Search for the cell housing the specified text and yield its (x, y) center coordinate. 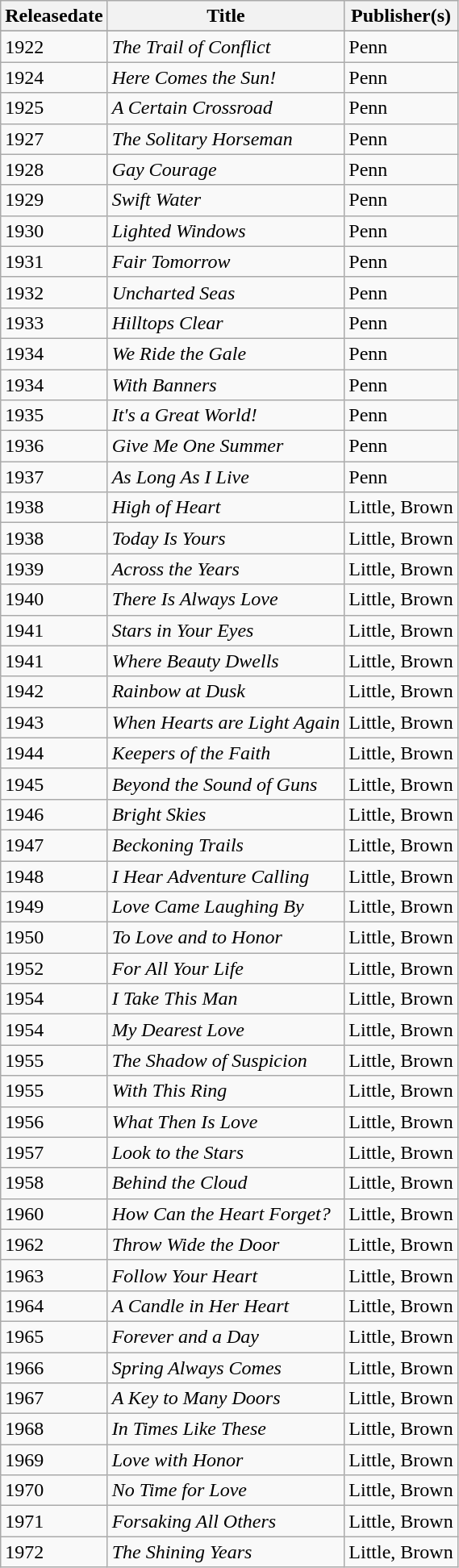
Behind the Cloud (226, 1183)
Swift Water (226, 200)
Bright Skies (226, 814)
Today Is Yours (226, 538)
1943 (54, 722)
Rainbow at Dusk (226, 692)
1956 (54, 1122)
Here Comes the Sun! (226, 77)
Publisher(s) (401, 16)
1929 (54, 200)
Uncharted Seas (226, 292)
A Candle in Her Heart (226, 1306)
Spring Always Comes (226, 1368)
1935 (54, 416)
1939 (54, 569)
1930 (54, 231)
What Then Is Love (226, 1122)
1924 (54, 77)
It's a Great World! (226, 416)
1946 (54, 814)
Gay Courage (226, 169)
1928 (54, 169)
1970 (54, 1491)
My Dearest Love (226, 1030)
A Key to Many Doors (226, 1399)
Look to the Stars (226, 1152)
Forsaking All Others (226, 1521)
1964 (54, 1306)
When Hearts are Light Again (226, 722)
The Shadow of Suspicion (226, 1060)
Hilltops Clear (226, 323)
1936 (54, 446)
Lighted Windows (226, 231)
Where Beauty Dwells (226, 661)
The Shining Years (226, 1552)
1945 (54, 784)
1960 (54, 1214)
Releasedate (54, 16)
1942 (54, 692)
No Time for Love (226, 1491)
1958 (54, 1183)
Stars in Your Eyes (226, 630)
1968 (54, 1429)
Beyond the Sound of Guns (226, 784)
In Times Like These (226, 1429)
1931 (54, 261)
1927 (54, 139)
1963 (54, 1275)
1952 (54, 968)
A Certain Crossroad (226, 108)
1972 (54, 1552)
I Hear Adventure Calling (226, 876)
Fair Tomorrow (226, 261)
To Love and to Honor (226, 938)
1937 (54, 477)
With Banners (226, 385)
There Is Always Love (226, 600)
1971 (54, 1521)
Across the Years (226, 569)
1965 (54, 1336)
With This Ring (226, 1091)
High of Heart (226, 508)
The Solitary Horseman (226, 139)
As Long As I Live (226, 477)
1932 (54, 292)
Love with Honor (226, 1460)
We Ride the Gale (226, 353)
1969 (54, 1460)
Follow Your Heart (226, 1275)
Title (226, 16)
Give Me One Summer (226, 446)
1966 (54, 1368)
1967 (54, 1399)
The Trail of Conflict (226, 47)
1949 (54, 907)
I Take This Man (226, 999)
1922 (54, 47)
1950 (54, 938)
1957 (54, 1152)
1925 (54, 108)
Love Came Laughing By (226, 907)
1944 (54, 753)
1933 (54, 323)
How Can the Heart Forget? (226, 1214)
Keepers of the Faith (226, 753)
1940 (54, 600)
1962 (54, 1244)
Beckoning Trails (226, 845)
1948 (54, 876)
For All Your Life (226, 968)
Forever and a Day (226, 1336)
Throw Wide the Door (226, 1244)
1947 (54, 845)
